Identify which cell holds the provided text, then report its [X, Y] central coordinate. 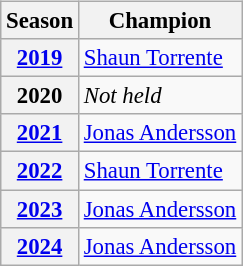
2021 [40, 133]
Not held [160, 96]
Champion [160, 21]
2022 [40, 171]
2023 [40, 209]
Season [40, 21]
2024 [40, 246]
2019 [40, 58]
2020 [40, 96]
